Determine the [x, y] coordinate at the center of the cell enclosing the given text.  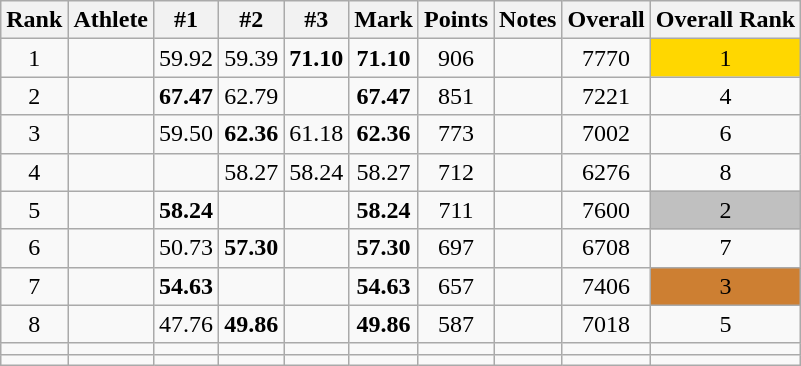
#2 [252, 20]
697 [456, 248]
7770 [606, 58]
Points [456, 20]
657 [456, 286]
773 [456, 134]
906 [456, 58]
712 [456, 172]
#1 [186, 20]
7600 [606, 210]
7221 [606, 96]
Athlete [111, 20]
61.18 [316, 134]
Notes [528, 20]
#3 [316, 20]
59.39 [252, 58]
587 [456, 324]
7002 [606, 134]
62.79 [252, 96]
7406 [606, 286]
851 [456, 96]
7018 [606, 324]
59.50 [186, 134]
6276 [606, 172]
47.76 [186, 324]
711 [456, 210]
6708 [606, 248]
Overall Rank [725, 20]
Mark [384, 20]
59.92 [186, 58]
Overall [606, 20]
50.73 [186, 248]
Rank [34, 20]
